Return (x, y) of the center of cell containing provided text 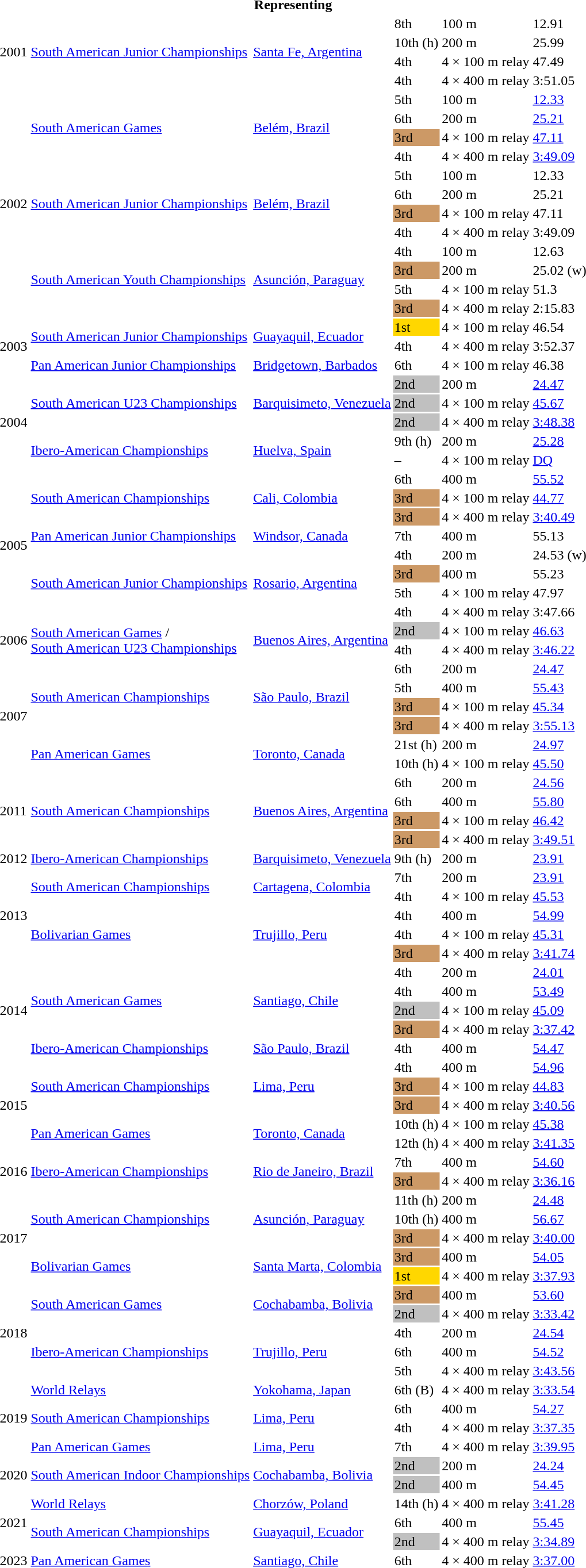
Cartagena, Colombia (322, 887)
– (416, 460)
11th (h) (416, 1200)
Santiago, Chile (322, 1000)
Bridgetown, Barbados (322, 365)
8th (416, 24)
6th (B) (416, 1390)
12th (h) (416, 1143)
14th (h) (416, 1504)
Huelva, Spain (322, 451)
South American Youth Championships (140, 279)
South American Games /South American U23 Championships (140, 641)
Rio de Janeiro, Brazil (322, 1172)
South American Indoor Championships (140, 1475)
Yokohama, Japan (322, 1390)
Santa Marta, Colombia (322, 1266)
Cali, Colombia (322, 498)
21st (h) (416, 745)
South American U23 Championships (140, 403)
Chorzów, Poland (322, 1504)
Rosario, Argentina (322, 583)
Santa Fe, Argentina (322, 52)
Windsor, Canada (322, 536)
